Provide the [x, y] coordinate of the cell's center where the given text is located.  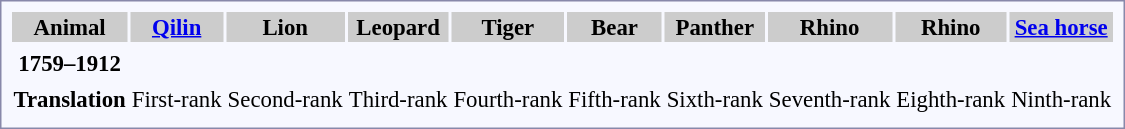
Third-rank [398, 99]
Sea horse [1062, 27]
1759–1912 [70, 63]
Fourth-rank [508, 99]
Second-rank [285, 99]
First-rank [176, 99]
Lion [285, 27]
Eighth-rank [951, 99]
Panther [714, 27]
Leopard [398, 27]
Ninth-rank [1062, 99]
Qilin [176, 27]
Sixth-rank [714, 99]
Translation [70, 99]
Tiger [508, 27]
Fifth-rank [614, 99]
Animal [70, 27]
Bear [614, 27]
Seventh-rank [829, 99]
